Output the [x, y] coordinate of the center of the cell containing the given text.  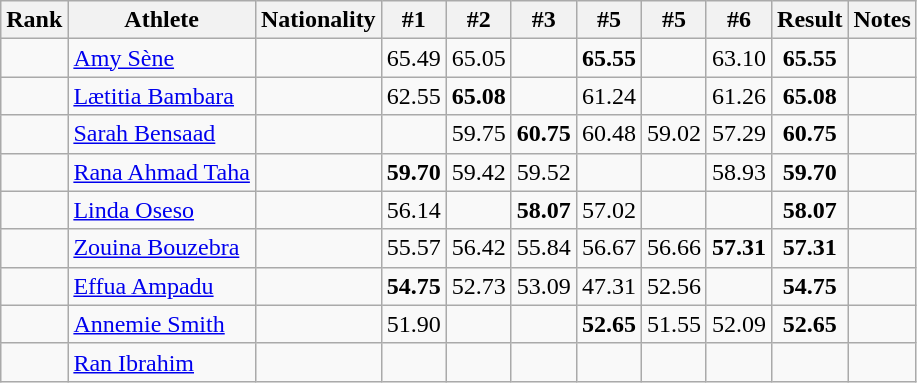
Athlete [162, 20]
Notes [882, 20]
Rana Ahmad Taha [162, 172]
52.56 [674, 286]
59.42 [478, 172]
57.02 [608, 210]
56.42 [478, 248]
Effua Ampadu [162, 286]
Rank [34, 20]
65.05 [478, 58]
51.90 [414, 324]
60.48 [608, 134]
#6 [738, 20]
51.55 [674, 324]
Zouina Bouzebra [162, 248]
Sarah Bensaad [162, 134]
55.84 [544, 248]
Linda Oseso [162, 210]
52.09 [738, 324]
Ran Ibrahim [162, 362]
#3 [544, 20]
Result [810, 20]
59.52 [544, 172]
Lætitia Bambara [162, 96]
58.93 [738, 172]
63.10 [738, 58]
61.24 [608, 96]
56.66 [674, 248]
59.75 [478, 134]
52.73 [478, 286]
61.26 [738, 96]
55.57 [414, 248]
62.55 [414, 96]
#2 [478, 20]
59.02 [674, 134]
53.09 [544, 286]
56.14 [414, 210]
Nationality [318, 20]
57.29 [738, 134]
Annemie Smith [162, 324]
65.49 [414, 58]
56.67 [608, 248]
Amy Sène [162, 58]
#1 [414, 20]
47.31 [608, 286]
